Find where the given text appears and provide that cell's center as (X, Y) coordinate. 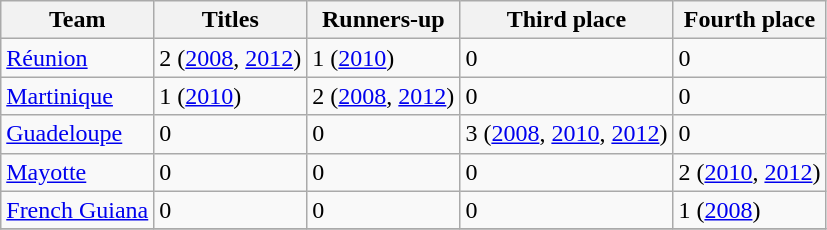
Martinique (78, 96)
Titles (230, 20)
Fourth place (750, 20)
Runners-up (384, 20)
Réunion (78, 58)
French Guiana (78, 210)
Team (78, 20)
2 (2010, 2012) (750, 172)
3 (2008, 2010, 2012) (566, 134)
Guadeloupe (78, 134)
Third place (566, 20)
1 (2008) (750, 210)
Mayotte (78, 172)
